Provide the (x, y) coordinate of the cell's center where the given text is located.  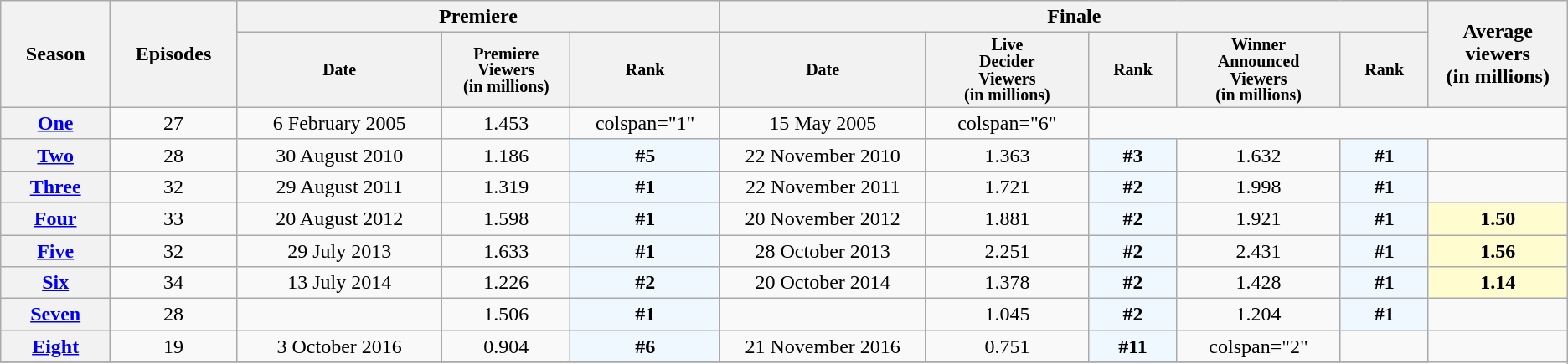
1.226 (506, 283)
Four (55, 218)
WinnerAnnouncedViewers(in millions) (1258, 70)
13 July 2014 (338, 283)
Three (55, 187)
colspan="6" (1007, 123)
1.633 (506, 250)
1.319 (506, 187)
1.598 (506, 218)
#6 (645, 346)
34 (174, 283)
#5 (645, 155)
1.378 (1007, 283)
1.453 (506, 123)
Eight (55, 346)
colspan="2" (1258, 346)
19 (174, 346)
0.904 (506, 346)
29 July 2013 (338, 250)
LiveDeciderViewers(in millions) (1007, 70)
0.751 (1007, 346)
#3 (1132, 155)
Premiere (477, 17)
#11 (1132, 346)
1.998 (1258, 187)
Episodes (174, 54)
1.50 (1498, 218)
PremiereViewers(in millions) (506, 70)
1.204 (1258, 315)
1.045 (1007, 315)
1.921 (1258, 218)
1.186 (506, 155)
20 October 2014 (823, 283)
colspan="1" (645, 123)
1.56 (1498, 250)
28 October 2013 (823, 250)
20 August 2012 (338, 218)
6 February 2005 (338, 123)
30 August 2010 (338, 155)
Six (55, 283)
22 November 2011 (823, 187)
2.251 (1007, 250)
1.14 (1498, 283)
1.881 (1007, 218)
33 (174, 218)
21 November 2016 (823, 346)
1.632 (1258, 155)
2.431 (1258, 250)
Five (55, 250)
29 August 2011 (338, 187)
Two (55, 155)
One (55, 123)
1.428 (1258, 283)
Season (55, 54)
20 November 2012 (823, 218)
27 (174, 123)
22 November 2010 (823, 155)
1.721 (1007, 187)
Averageviewers(in millions) (1498, 54)
Finale (1074, 17)
3 October 2016 (338, 346)
15 May 2005 (823, 123)
1.363 (1007, 155)
1.506 (506, 315)
Seven (55, 315)
